Extract the (X, Y) coordinate from the center of the cell holding the provided text.  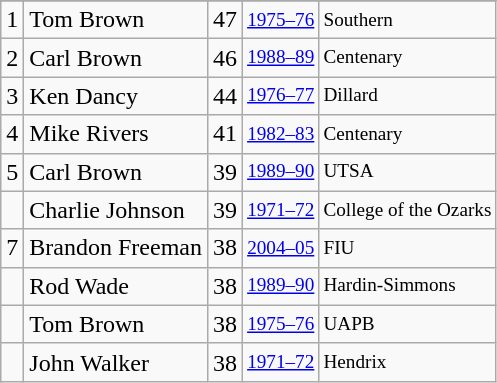
1982–83 (281, 134)
John Walker (116, 362)
Charlie Johnson (116, 210)
UTSA (408, 172)
3 (12, 96)
Rod Wade (116, 286)
UAPB (408, 324)
41 (224, 134)
FIU (408, 248)
Hardin-Simmons (408, 286)
46 (224, 58)
7 (12, 248)
44 (224, 96)
1988–89 (281, 58)
2004–05 (281, 248)
Brandon Freeman (116, 248)
2 (12, 58)
4 (12, 134)
1976–77 (281, 96)
Dillard (408, 96)
Ken Dancy (116, 96)
College of the Ozarks (408, 210)
Hendrix (408, 362)
Mike Rivers (116, 134)
5 (12, 172)
1 (12, 20)
Southern (408, 20)
47 (224, 20)
